Pinpoint the cell where the given text exists, returning its [x, y] midpoint coordinate. 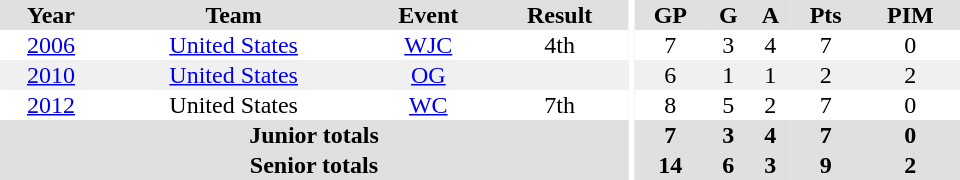
GP [670, 15]
Senior totals [314, 165]
Junior totals [314, 135]
2012 [51, 105]
2006 [51, 45]
Result [560, 15]
14 [670, 165]
5 [728, 105]
Team [234, 15]
OG [428, 75]
4th [560, 45]
2010 [51, 75]
9 [826, 165]
Event [428, 15]
A [770, 15]
WJC [428, 45]
7th [560, 105]
Pts [826, 15]
8 [670, 105]
WC [428, 105]
PIM [910, 15]
G [728, 15]
Year [51, 15]
